Scan for the cell matching the given text and deliver its (X, Y) coordinate at center. 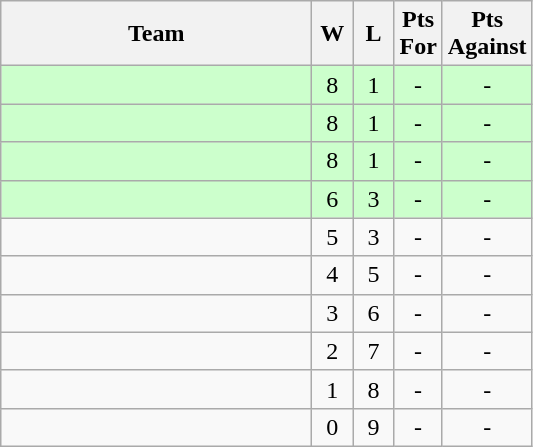
Team (156, 34)
4 (332, 275)
Pts Against (487, 34)
Pts For (418, 34)
2 (332, 351)
0 (332, 427)
W (332, 34)
9 (374, 427)
7 (374, 351)
L (374, 34)
